Locate the cell with the specified text and output its [X, Y] center coordinate. 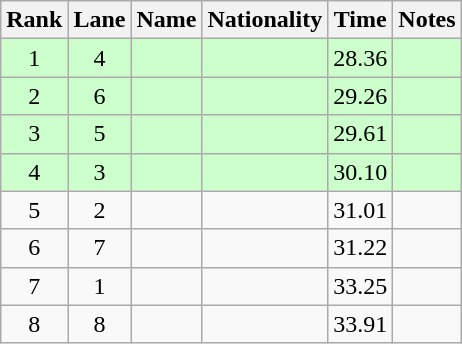
30.10 [360, 172]
28.36 [360, 58]
33.91 [360, 324]
31.22 [360, 248]
Notes [427, 20]
Time [360, 20]
29.61 [360, 134]
Nationality [265, 20]
33.25 [360, 286]
Name [166, 20]
Rank [34, 20]
31.01 [360, 210]
Lane [100, 20]
29.26 [360, 96]
